Determine the (X, Y) coordinate at the center of the cell enclosing the given text.  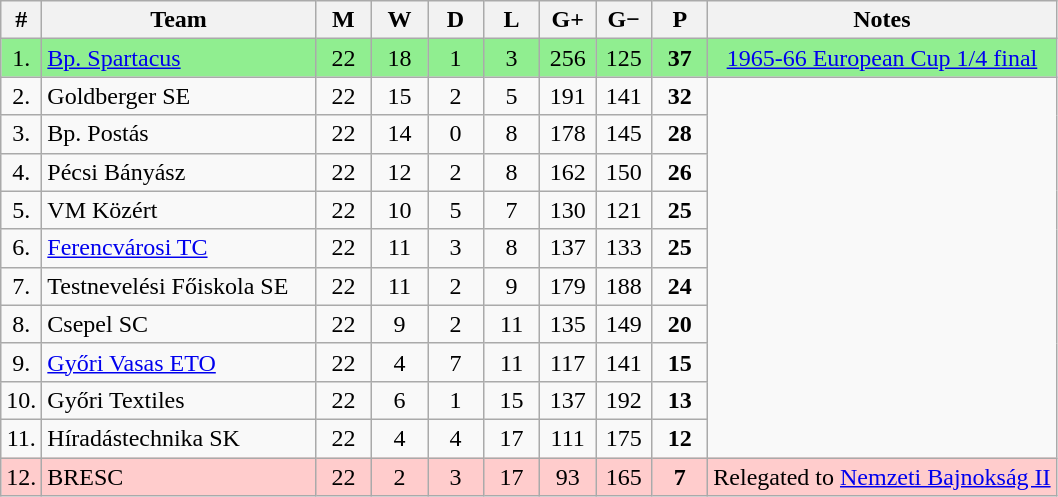
P (680, 20)
L (512, 20)
Győri Textiles (179, 400)
10 (399, 210)
Híradástechnika SK (179, 438)
BRESC (179, 477)
11. (22, 438)
191 (568, 96)
Pécsi Bányász (179, 172)
14 (399, 134)
6 (399, 400)
121 (624, 210)
G− (624, 20)
0 (456, 134)
# (22, 20)
Bp. Spartacus (179, 58)
Ferencvárosi TC (179, 248)
18 (399, 58)
162 (568, 172)
111 (568, 438)
135 (568, 324)
5. (22, 210)
37 (680, 58)
Testnevelési Főiskola SE (179, 286)
G+ (568, 20)
93 (568, 477)
Goldberger SE (179, 96)
10. (22, 400)
Csepel SC (179, 324)
1. (22, 58)
W (399, 20)
130 (568, 210)
D (456, 20)
179 (568, 286)
M (343, 20)
20 (680, 324)
145 (624, 134)
Győri Vasas ETO (179, 362)
12. (22, 477)
9. (22, 362)
Bp. Postás (179, 134)
175 (624, 438)
188 (624, 286)
24 (680, 286)
8. (22, 324)
13 (680, 400)
4. (22, 172)
32 (680, 96)
256 (568, 58)
150 (624, 172)
Team (179, 20)
6. (22, 248)
26 (680, 172)
Notes (882, 20)
VM Közért (179, 210)
192 (624, 400)
1965-66 European Cup 1/4 final (882, 58)
125 (624, 58)
149 (624, 324)
2. (22, 96)
28 (680, 134)
165 (624, 477)
3. (22, 134)
117 (568, 362)
133 (624, 248)
178 (568, 134)
7. (22, 286)
Relegated to Nemzeti Bajnokság II (882, 477)
